Detect which cell encompasses the target text, then output its (X, Y) center coordinate. 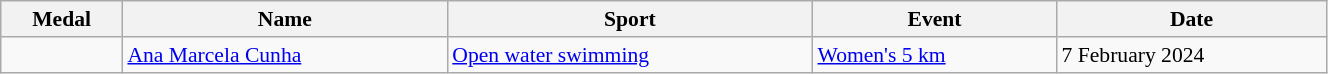
Ana Marcela Cunha (284, 55)
Date (1192, 19)
Women's 5 km (934, 55)
Name (284, 19)
Sport (630, 19)
Event (934, 19)
Open water swimming (630, 55)
Medal (62, 19)
7 February 2024 (1192, 55)
